Locate the cell with the specified text and output its (x, y) center coordinate. 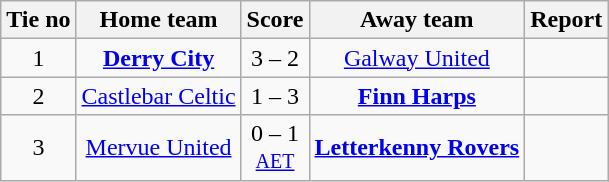
Derry City (158, 58)
0 – 1 AET (275, 148)
1 (38, 58)
1 – 3 (275, 96)
Letterkenny Rovers (417, 148)
Castlebar Celtic (158, 96)
Score (275, 20)
Finn Harps (417, 96)
Galway United (417, 58)
Home team (158, 20)
Report (566, 20)
Mervue United (158, 148)
Away team (417, 20)
3 – 2 (275, 58)
3 (38, 148)
2 (38, 96)
Tie no (38, 20)
